Locate the cell with the specified text and output its (X, Y) center coordinate. 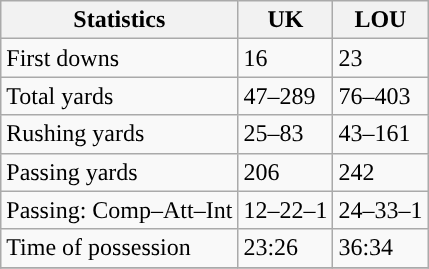
23 (380, 58)
Statistics (120, 20)
UK (286, 20)
First downs (120, 58)
Passing: Comp–Att–Int (120, 210)
Time of possession (120, 248)
Total yards (120, 96)
47–289 (286, 96)
36:34 (380, 248)
242 (380, 172)
43–161 (380, 134)
25–83 (286, 134)
12–22–1 (286, 210)
Rushing yards (120, 134)
LOU (380, 20)
206 (286, 172)
23:26 (286, 248)
24–33–1 (380, 210)
76–403 (380, 96)
16 (286, 58)
Passing yards (120, 172)
